Extract the [x, y] coordinate from the center of the cell holding the provided text.  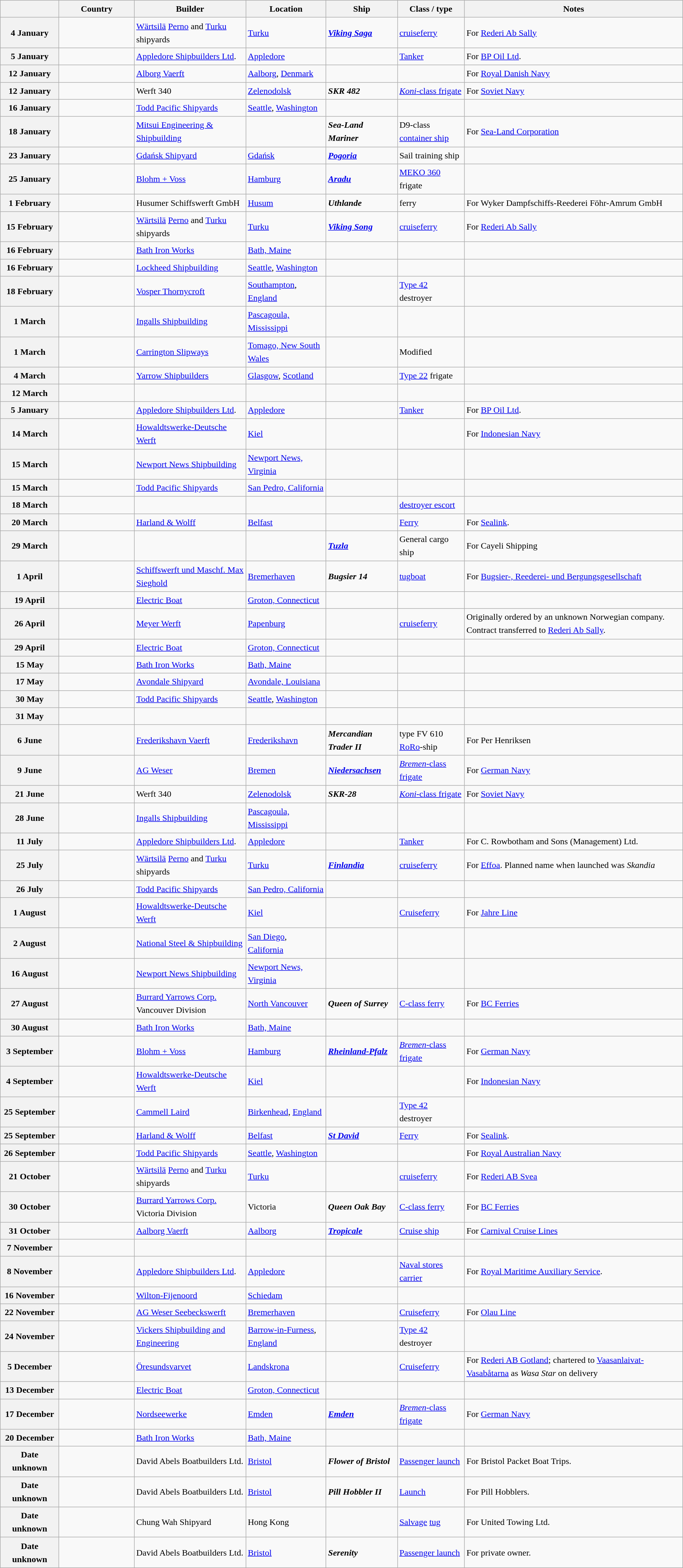
Aalborg, Denmark [286, 74]
17 May [30, 682]
D9-class container ship [431, 131]
Öresundsvarvet [190, 1367]
Rheinland-Pfalz [362, 1051]
Gdańsk Shipyard [190, 155]
For Rederi AB Svea [574, 1177]
Vickers Shipbuilding and Engineering [190, 1336]
Lockheed Shipbuilding [190, 268]
Meyer Werft [190, 623]
16 August [30, 973]
Burrard Yarrows Corp. Victoria Division [190, 1207]
Finlandia [362, 865]
For Per Henriksen [574, 740]
12 March [30, 393]
26 April [30, 623]
7 November [30, 1248]
ferry [431, 203]
4 September [30, 1082]
Chung Wah Shipyard [190, 1522]
30 August [30, 1028]
Viking Song [362, 226]
Nordseewerke [190, 1414]
For Rederi AB Gotland; chartered to Vaasanlaivat-Vasabåtarna as Wasa Star on delivery [574, 1367]
4 January [30, 33]
9 June [30, 770]
Schiffswerft und Maschf. Max Sieghold [190, 576]
30 October [30, 1207]
For Bugsier-, Reederei- und Bergungsgesellschaft [574, 576]
Avondale, Louisiana [286, 682]
St David [362, 1136]
20 March [30, 522]
1 April [30, 576]
For Jahre Line [574, 912]
Carrington Slipways [190, 352]
SKR-28 [362, 794]
26 July [30, 889]
For C. Rowbotham and Sons (Management) Ltd. [574, 842]
4 March [30, 376]
Landskrona [286, 1367]
5 December [30, 1367]
Schiedam [286, 1295]
31 October [30, 1231]
Viking Saga [362, 33]
For private owner. [574, 1553]
6 June [30, 740]
Pill Hobbler II [362, 1492]
For United Towing Ltd. [574, 1522]
29 April [30, 647]
For Cayeli Shipping [574, 546]
Location [286, 9]
27 August [30, 1004]
16 January [30, 108]
destroyer escort [431, 505]
For Carnival Cruise Lines [574, 1231]
Sail training ship [431, 155]
14 March [30, 434]
Birkenhead, England [286, 1112]
Aalborg [286, 1231]
18 March [30, 505]
Mitsui Engineering & Shipbuilding [190, 131]
Country [97, 9]
Bremen [286, 770]
SKR 482 [362, 91]
3 September [30, 1051]
18 January [30, 131]
Wilton-Fijenoord [190, 1295]
For Royal Australian Navy [574, 1153]
Naval stores carrier [431, 1272]
Serenity [362, 1553]
29 March [30, 546]
Type 22 frigate [431, 376]
Pogoria [362, 155]
type FV 610 RoRo-ship [431, 740]
30 May [30, 699]
Notes [574, 9]
Sea-Land Mariner [362, 131]
2 August [30, 943]
Husum [286, 203]
17 December [30, 1414]
Burrard Yarrows Corp. Vancouver Division [190, 1004]
Queen of Surrey [362, 1004]
North Vancouver [286, 1004]
Ship [362, 9]
16 November [30, 1295]
San Diego, California [286, 943]
15 February [30, 226]
For Effoa. Planned name when launched was Skandia [574, 865]
Cruise ship [431, 1231]
Alborg Vaerft [190, 74]
1 February [30, 203]
For Olau Line [574, 1313]
Modified [431, 352]
11 July [30, 842]
Queen Oak Bay [362, 1207]
Originally ordered by an unknown Norwegian company. Contract transferred to Rederi Ab Sally. [574, 623]
28 June [30, 818]
Southampton, England [286, 291]
Victoria [286, 1207]
Husumer Schiffswerft GmbH [190, 203]
Hong Kong [286, 1522]
For Bristol Packet Boat Trips. [574, 1461]
21 October [30, 1177]
Builder [190, 9]
Yarrow Shipbuilders [190, 376]
25 January [30, 179]
22 November [30, 1313]
20 December [30, 1438]
1 August [30, 912]
For Royal Maritime Auxiliary Service. [574, 1272]
24 November [30, 1336]
tugboat [431, 576]
26 September [30, 1153]
MEKO 360 frigate [431, 179]
AG Weser Seebeckswerft [190, 1313]
Tropicale [362, 1231]
For Pill Hobblers. [574, 1492]
23 January [30, 155]
Flower of Bristol [362, 1461]
Barrow-in-Furness, England [286, 1336]
Bugsier 14 [362, 576]
Mercandian Trader II [362, 740]
AG Weser [190, 770]
Aradu [362, 179]
For Wyker Dampfschiffs-Reederei Föhr-Amrum GmbH [574, 203]
Launch [431, 1492]
19 April [30, 600]
For Royal Danish Navy [574, 74]
Glasgow, Scotland [286, 376]
Tuzla [362, 546]
31 May [30, 716]
Niedersachsen [362, 770]
21 June [30, 794]
15 May [30, 665]
Salvage tug [431, 1522]
Frederikshavn [286, 740]
For Sea-Land Corporation [574, 131]
Tomago, New South Wales [286, 352]
Class / type [431, 9]
Gdańsk [286, 155]
General cargo ship [431, 546]
Cammell Laird [190, 1112]
Avondale Shipyard [190, 682]
13 December [30, 1390]
Aalborg Vaerft [190, 1231]
Papenburg [286, 623]
Uthlande [362, 203]
Vosper Thornycroft [190, 291]
25 July [30, 865]
18 February [30, 291]
Frederikshavn Vaerft [190, 740]
National Steel & Shipbuilding [190, 943]
8 November [30, 1272]
